Pinpoint the cell where the given text exists, returning its (x, y) midpoint coordinate. 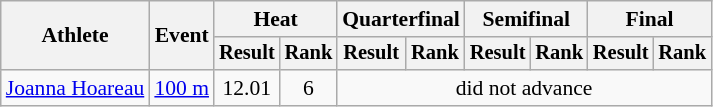
100 m (182, 88)
did not advance (524, 88)
Event (182, 36)
6 (309, 88)
Joanna Hoareau (76, 88)
Quarterfinal (401, 19)
Final (650, 19)
Athlete (76, 36)
Heat (276, 19)
12.01 (247, 88)
Semifinal (526, 19)
